Determine the (X, Y) coordinate at the center of the cell enclosing the given text.  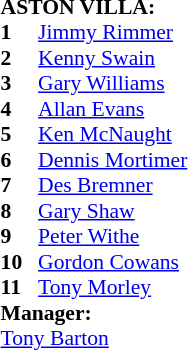
Gordon Cowans (112, 262)
Gary Shaw (112, 211)
Manager: (94, 313)
Kenny Swain (112, 58)
Peter Withe (112, 237)
5 (20, 135)
11 (20, 287)
3 (20, 83)
Des Bremner (112, 185)
9 (20, 237)
1 (20, 33)
2 (20, 58)
4 (20, 109)
Tony Morley (112, 287)
Allan Evans (112, 109)
Gary Williams (112, 83)
6 (20, 160)
10 (20, 262)
Dennis Mortimer (112, 160)
Ken McNaught (112, 135)
7 (20, 185)
8 (20, 211)
Jimmy Rimmer (112, 33)
